Extract the (x, y) coordinate from the center of the cell holding the provided text.  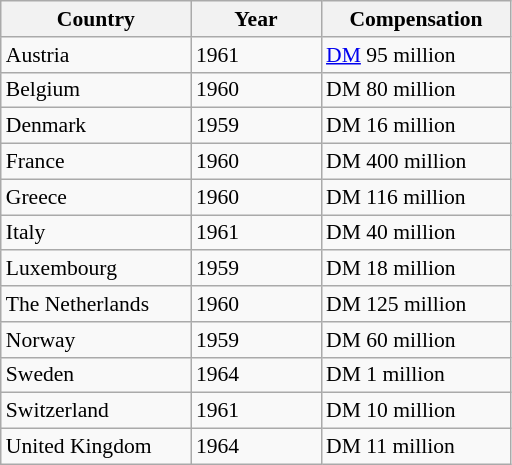
Year (256, 19)
Austria (96, 55)
DM 16 million (416, 126)
Compensation (416, 19)
Belgium (96, 90)
Sweden (96, 375)
DM 18 million (416, 269)
United Kingdom (96, 447)
Switzerland (96, 411)
Norway (96, 340)
DM 125 million (416, 304)
DM 60 million (416, 340)
DM 95 million (416, 55)
DM 10 million (416, 411)
DM 116 million (416, 197)
DM 1 million (416, 375)
Greece (96, 197)
DM 400 million (416, 162)
DM 11 million (416, 447)
DM 80 million (416, 90)
DM 40 million (416, 233)
The Netherlands (96, 304)
Luxembourg (96, 269)
France (96, 162)
Italy (96, 233)
Country (96, 19)
Denmark (96, 126)
